Scan for the cell matching the given text and deliver its (x, y) coordinate at center. 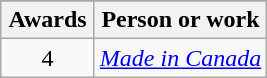
Awards (48, 20)
4 (48, 58)
Made in Canada (180, 58)
Person or work (180, 20)
